Scan for the cell matching the given text and deliver its (X, Y) coordinate at center. 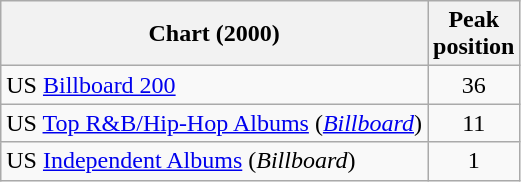
Chart (2000) (214, 34)
11 (474, 123)
US Billboard 200 (214, 85)
Peakposition (474, 34)
US Top R&B/Hip-Hop Albums (Billboard) (214, 123)
36 (474, 85)
US Independent Albums (Billboard) (214, 161)
1 (474, 161)
